Provide the [x, y] coordinate of the cell's center where the given text is located.  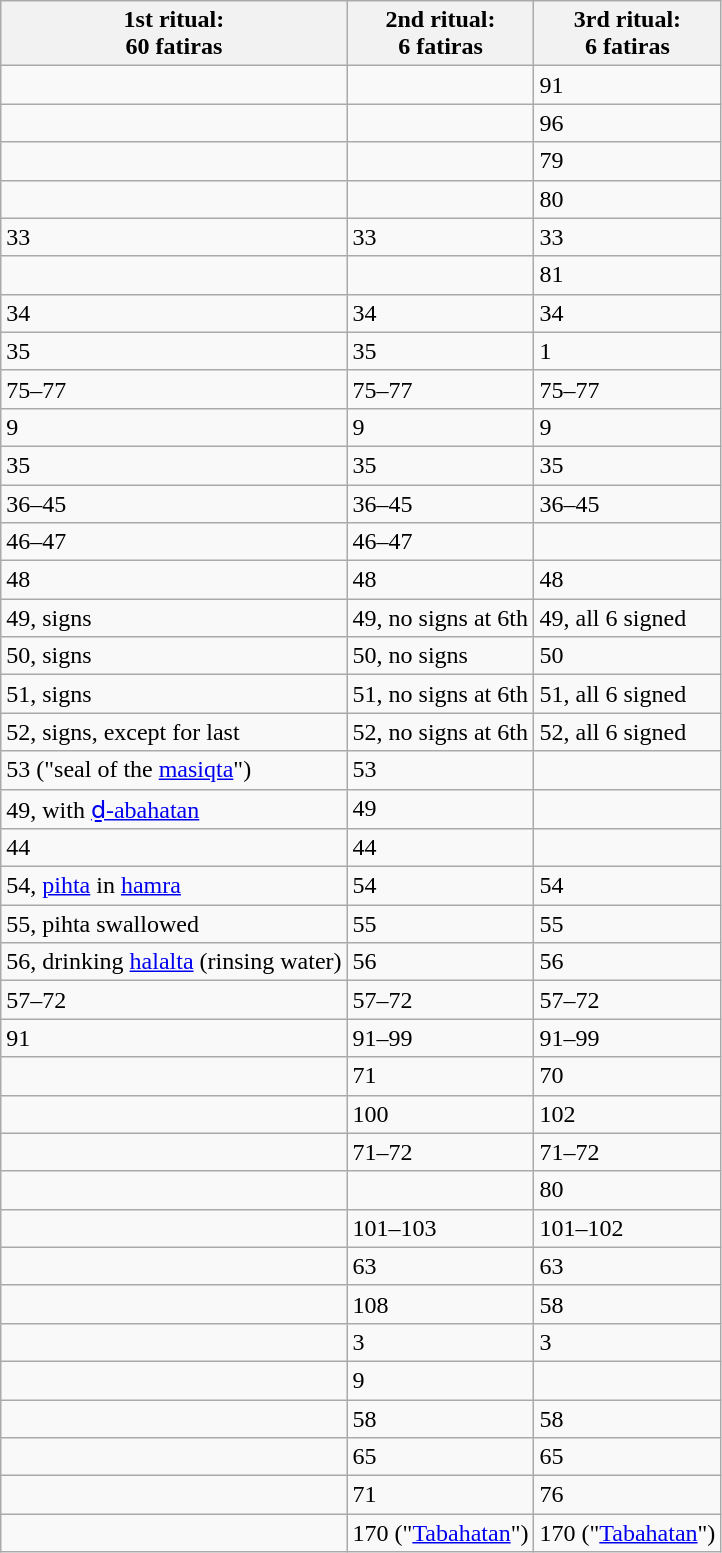
53 ("seal of the masiqta") [174, 770]
79 [628, 161]
50, no signs [440, 656]
81 [628, 275]
102 [628, 1114]
3rd ritual:6 fatiras [628, 34]
108 [440, 1304]
49, with ḏ-abahatan [174, 809]
51, signs [174, 694]
52, signs, except for last [174, 732]
70 [628, 1076]
54, pihta in hamra [174, 886]
51, all 6 signed [628, 694]
55, pihta swallowed [174, 924]
52, no signs at 6th [440, 732]
51, no signs at 6th [440, 694]
76 [628, 1495]
101–103 [440, 1228]
49, no signs at 6th [440, 618]
2nd ritual:6 fatiras [440, 34]
56, drinking halalta (rinsing water) [174, 962]
1 [628, 351]
49, signs [174, 618]
53 [440, 770]
101–102 [628, 1228]
100 [440, 1114]
50, signs [174, 656]
96 [628, 123]
50 [628, 656]
49 [440, 809]
49, all 6 signed [628, 618]
1st ritual:60 fatiras [174, 34]
52, all 6 signed [628, 732]
